Identify which cell holds the provided text, then report its (x, y) central coordinate. 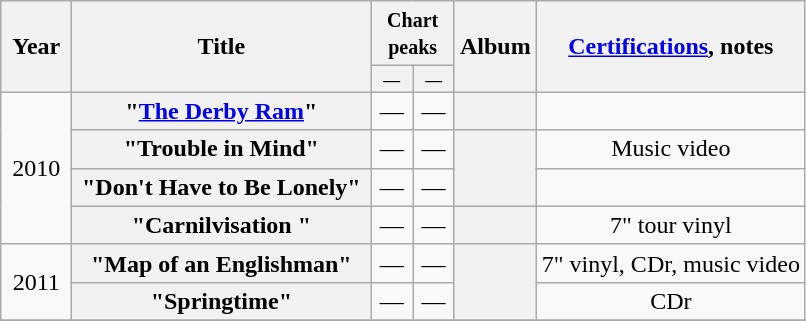
7" vinyl, CDr, music video (670, 263)
7" tour vinyl (670, 225)
Music video (670, 149)
"Map of an Englishman" (222, 263)
2011 (36, 282)
Certifications, notes (670, 46)
Year (36, 46)
"Springtime" (222, 301)
"Carnilvisation " (222, 225)
2010 (36, 168)
CDr (670, 301)
Album (495, 46)
"Don't Have to Be Lonely" (222, 187)
"Trouble in Mind" (222, 149)
"The Derby Ram" (222, 111)
Title (222, 46)
Chart peaks (413, 34)
